Identify which cell holds the provided text, then report its [X, Y] central coordinate. 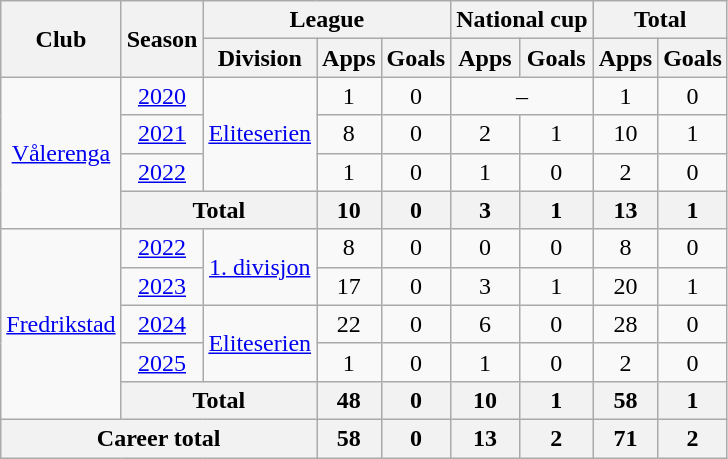
48 [349, 400]
17 [349, 286]
2021 [162, 134]
Club [61, 39]
– [522, 96]
22 [349, 324]
Vålerenga [61, 153]
20 [625, 286]
Career total [159, 438]
Season [162, 39]
Fredrikstad [61, 324]
2024 [162, 324]
28 [625, 324]
Division [260, 58]
2023 [162, 286]
71 [625, 438]
2025 [162, 362]
1. divisjon [260, 267]
2020 [162, 96]
6 [485, 324]
National cup [522, 20]
League [327, 20]
